Return the [X, Y] coordinate for the center point of the cell that contains the specified text.  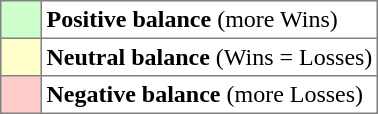
Negative balance (more Losses) [209, 95]
Neutral balance (Wins = Losses) [209, 57]
Positive balance (more Wins) [209, 20]
